Search for the cell housing the specified text and yield its (X, Y) center coordinate. 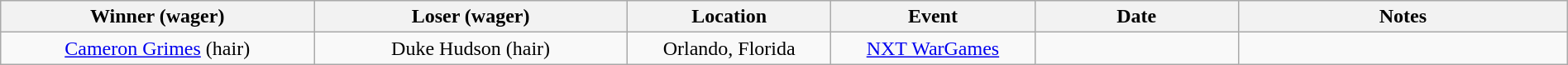
Notes (1403, 17)
Event (933, 17)
Date (1136, 17)
Cameron Grimes (hair) (157, 48)
Winner (wager) (157, 17)
Location (729, 17)
NXT WarGames (933, 48)
Orlando, Florida (729, 48)
Loser (wager) (471, 17)
Duke Hudson (hair) (471, 48)
